From the cell containing the given text, extract its center point as (x, y) coordinate. 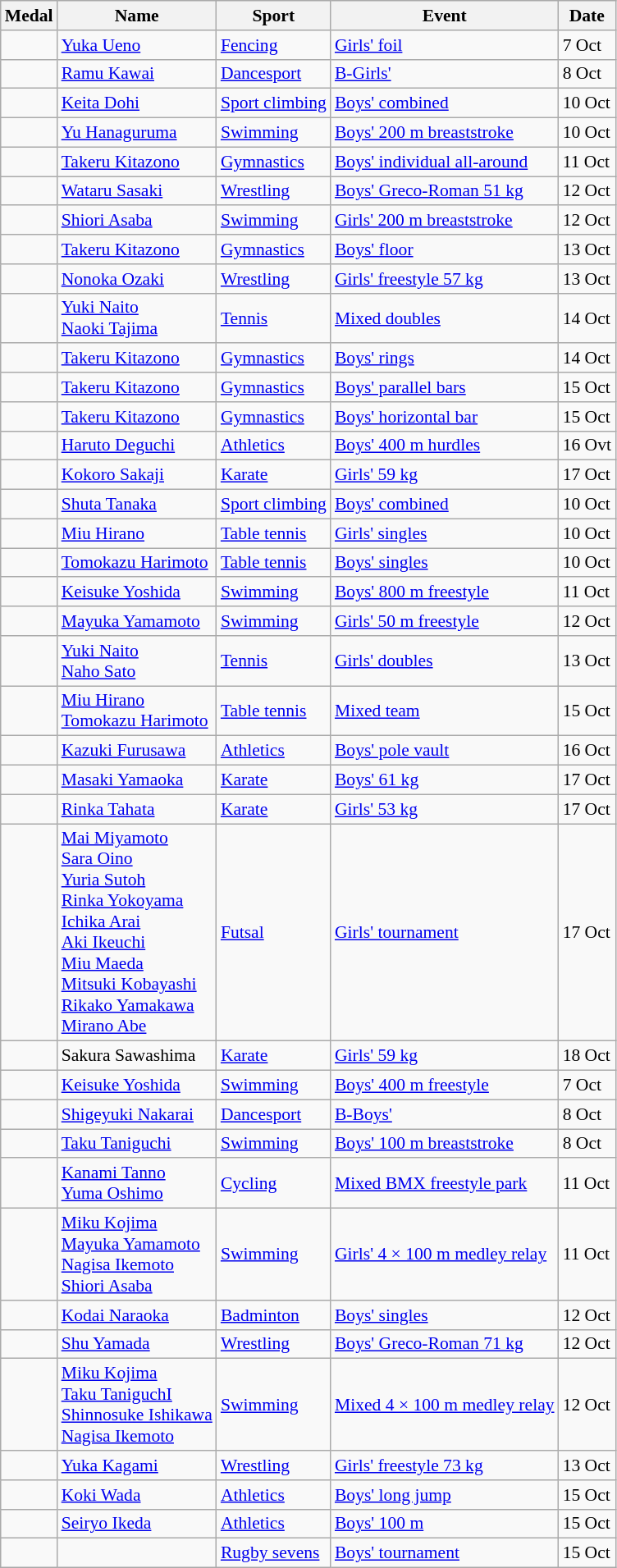
Badminton (274, 1315)
Taku Taniguchi (137, 1144)
Boys' tournament (445, 1553)
Sport (274, 16)
Girls' foil (445, 45)
Kanami TannoYuma Oshimo (137, 1183)
Masaki Yamaoka (137, 780)
Keita Dohi (137, 103)
Tomokazu Harimoto (137, 563)
Boys' horizontal bar (445, 417)
Boys' long jump (445, 1495)
Girls' 4 × 100 m medley relay (445, 1255)
Koki Wada (137, 1495)
Miu HiranoTomokazu Harimoto (137, 711)
16 Ovt (587, 446)
Rinka Tahata (137, 809)
Boys' 100 m (445, 1524)
Girls' freestyle 57 kg (445, 279)
Mayuka Yamamoto (137, 621)
Wataru Sasaki (137, 191)
Medal (30, 16)
B-Girls' (445, 74)
Girls' tournament (445, 932)
Event (445, 16)
Rugby sevens (274, 1553)
Boys' 100 m breaststroke (445, 1144)
Yuki NaitoNaho Sato (137, 661)
16 Oct (587, 751)
Yuka Ueno (137, 45)
Haruto Deguchi (137, 446)
Shu Yamada (137, 1344)
Name (137, 16)
Boys' rings (445, 359)
B-Boys' (445, 1114)
Yuka Kagami (137, 1465)
Mixed team (445, 711)
Cycling (274, 1183)
Boys' Greco-Roman 71 kg (445, 1344)
Yu Hanaguruma (137, 133)
Date (587, 16)
Boys' 200 m breaststroke (445, 133)
Boys' 400 m hurdles (445, 446)
Miu Hirano (137, 533)
Boys' 400 m freestyle (445, 1086)
Kazuki Furusawa (137, 751)
Mixed doubles (445, 318)
Girls' 50 m freestyle (445, 621)
Girls' freestyle 73 kg (445, 1465)
Boys' pole vault (445, 751)
Shigeyuki Nakarai (137, 1114)
Boys' Greco-Roman 51 kg (445, 191)
Miku KojimaMayuka YamamotoNagisa IkemotoShiori Asaba (137, 1255)
Mai MiyamotoSara OinoYuria SutohRinka YokoyamaIchika AraiAki IkeuchiMiu MaedaMitsuki KobayashiRikako YamakawaMirano Abe (137, 932)
Futsal (274, 932)
Kokoro Sakaji (137, 475)
Girls' singles (445, 533)
Mixed 4 × 100 m medley relay (445, 1405)
Girls' 53 kg (445, 809)
Shuta Tanaka (137, 505)
Ramu Kawai (137, 74)
18 Oct (587, 1056)
Mixed BMX freestyle park (445, 1183)
Girls' doubles (445, 661)
Boys' parallel bars (445, 387)
Seiryo Ikeda (137, 1524)
Sakura Sawashima (137, 1056)
Nonoka Ozaki (137, 279)
Boys' individual all-around (445, 162)
Boys' floor (445, 249)
Boys' 800 m freestyle (445, 592)
Kodai Naraoka (137, 1315)
Fencing (274, 45)
Boys' 61 kg (445, 780)
Yuki NaitoNaoki Tajima (137, 318)
Miku KojimaTaku TaniguchIShinnosuke IshikawaNagisa Ikemoto (137, 1405)
Shiori Asaba (137, 221)
Girls' 200 m breaststroke (445, 221)
